Capture the cell that displays the provided text and extract its (X, Y) central coordinate. 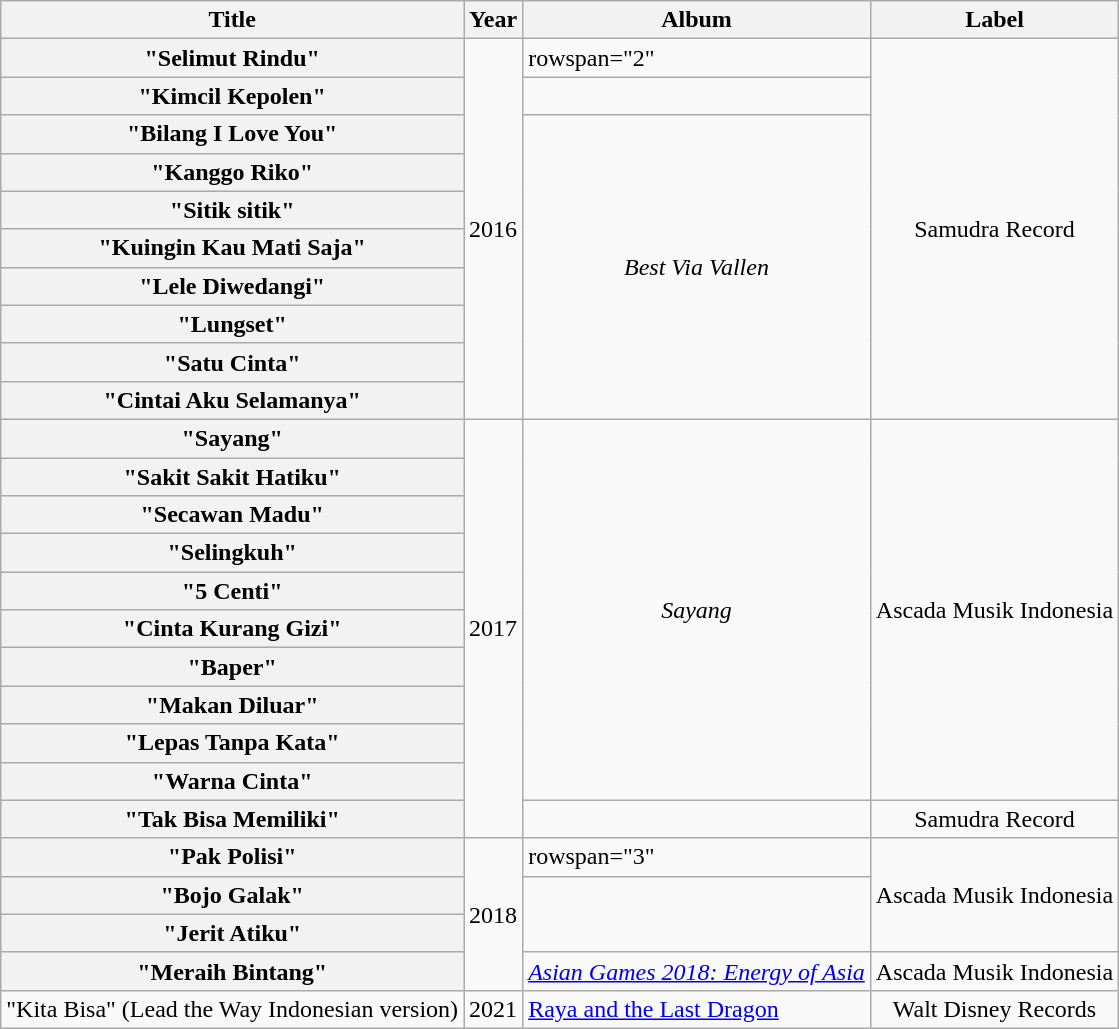
Asian Games 2018: Energy of Asia (697, 971)
"Sitik sitik" (232, 210)
"Kita Bisa" (Lead the Way Indonesian version) (232, 1009)
2017 (494, 628)
"Kimcil Kepolen" (232, 96)
Raya and the Last Dragon (697, 1009)
"Sayang" (232, 438)
"Baper" (232, 667)
"Makan Diluar" (232, 705)
"Sakit Sakit Hatiku" (232, 477)
Album (697, 20)
"Satu Cinta" (232, 362)
"Kuingin Kau Mati Saja" (232, 248)
"Selimut Rindu" (232, 58)
"Meraih Bintang" (232, 971)
rowspan="2" (697, 58)
"Lungset" (232, 324)
Label (994, 20)
"Bojo Galak" (232, 895)
"Warna Cinta" (232, 781)
2018 (494, 914)
"Pak Polisi" (232, 857)
"Lepas Tanpa Kata" (232, 743)
"Lele Diwedangi" (232, 286)
Best Via Vallen (697, 267)
"Cinta Kurang Gizi" (232, 629)
"Secawan Madu" (232, 515)
Year (494, 20)
"Kanggo Riko" (232, 172)
Title (232, 20)
"Selingkuh" (232, 553)
Sayang (697, 610)
"Tak Bisa Memiliki" (232, 819)
rowspan="3" (697, 857)
Walt Disney Records (994, 1009)
2021 (494, 1009)
"Bilang I Love You" (232, 134)
"Jerit Atiku" (232, 933)
2016 (494, 230)
"Cintai Aku Selamanya" (232, 400)
"5 Centi" (232, 591)
